Return (x, y) of the center of cell containing provided text 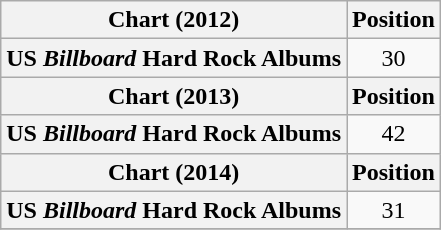
42 (394, 134)
30 (394, 58)
Chart (2013) (174, 96)
Chart (2014) (174, 172)
Chart (2012) (174, 20)
31 (394, 210)
